Identify which cell holds the provided text, then report its [X, Y] central coordinate. 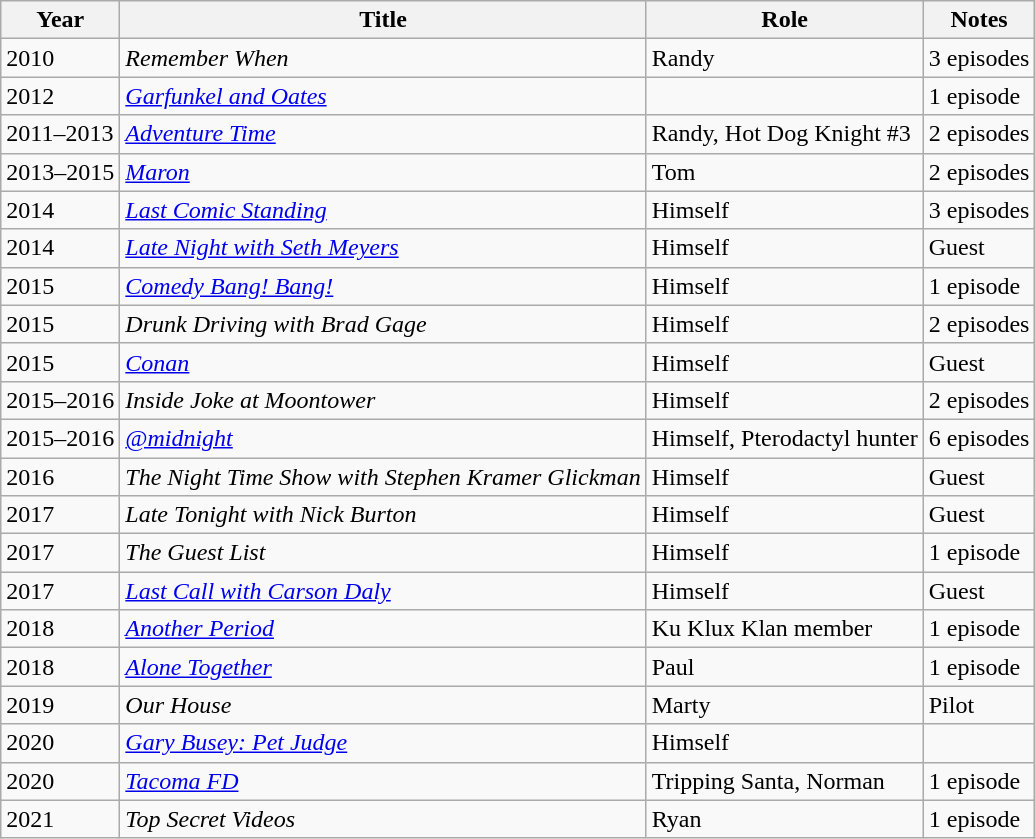
Randy [784, 58]
Tom [784, 172]
Late Night with Seth Meyers [383, 248]
Garfunkel and Oates [383, 96]
Comedy Bang! Bang! [383, 286]
Ryan [784, 819]
Marty [784, 705]
Drunk Driving with Brad Gage [383, 324]
The Night Time Show with Stephen Kramer Glickman [383, 477]
2016 [60, 477]
Last Call with Carson Daly [383, 591]
Ku Klux Klan member [784, 629]
Late Tonight with Nick Burton [383, 515]
Inside Joke at Moontower [383, 400]
Gary Busey: Pet Judge [383, 743]
Remember When [383, 58]
Tripping Santa, Norman [784, 781]
Last Comic Standing [383, 210]
Another Period [383, 629]
2012 [60, 96]
Randy, Hot Dog Knight #3 [784, 134]
Tacoma FD [383, 781]
Adventure Time [383, 134]
Notes [979, 20]
@midnight [383, 438]
Pilot [979, 705]
Our House [383, 705]
Top Secret Videos [383, 819]
Himself, Pterodactyl hunter [784, 438]
2021 [60, 819]
Year [60, 20]
Title [383, 20]
2011–2013 [60, 134]
Maron [383, 172]
Conan [383, 362]
Role [784, 20]
6 episodes [979, 438]
2013–2015 [60, 172]
Alone Together [383, 667]
2019 [60, 705]
Paul [784, 667]
The Guest List [383, 553]
2010 [60, 58]
